Locate the cell with the specified text and output its (x, y) center coordinate. 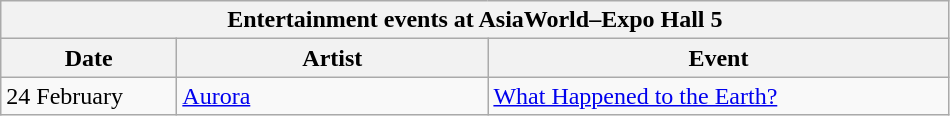
Date (89, 58)
Artist (332, 58)
Event (718, 58)
Aurora (332, 96)
24 February (89, 96)
What Happened to the Earth? (718, 96)
Entertainment events at AsiaWorld–Expo Hall 5 (475, 20)
